Locate the cell with the specified text and output its [X, Y] center coordinate. 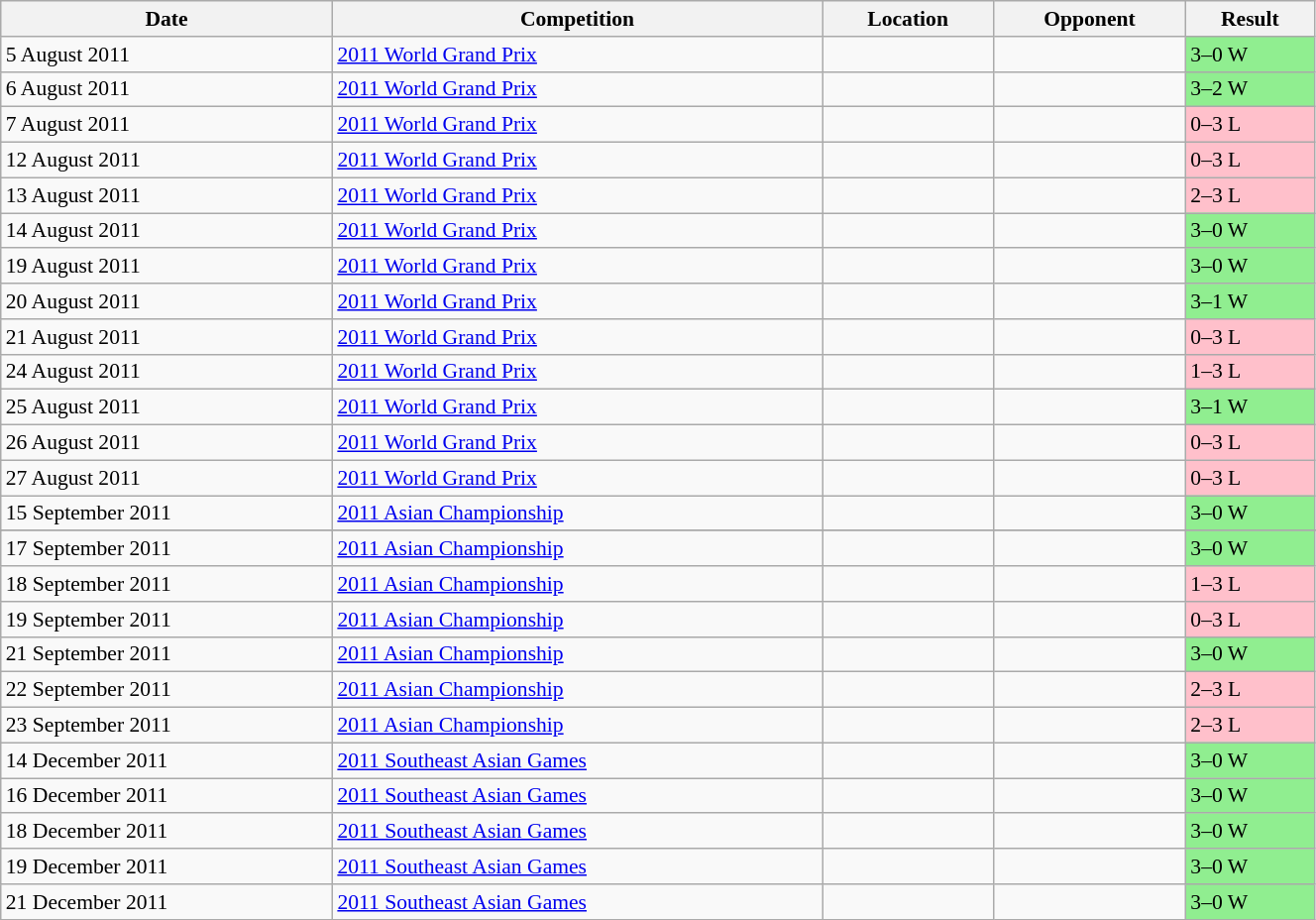
13 August 2011 [166, 195]
5 August 2011 [166, 55]
12 August 2011 [166, 161]
18 December 2011 [166, 832]
15 September 2011 [166, 514]
14 December 2011 [166, 760]
21 December 2011 [166, 902]
17 September 2011 [166, 549]
Result [1250, 19]
21 August 2011 [166, 337]
26 August 2011 [166, 443]
14 August 2011 [166, 231]
21 September 2011 [166, 654]
25 August 2011 [166, 407]
Location [908, 19]
Competition [577, 19]
19 September 2011 [166, 620]
6 August 2011 [166, 89]
23 September 2011 [166, 726]
3–2 W [1250, 89]
19 December 2011 [166, 866]
Opponent [1090, 19]
Date [166, 19]
16 December 2011 [166, 796]
20 August 2011 [166, 301]
7 August 2011 [166, 125]
18 September 2011 [166, 584]
19 August 2011 [166, 267]
22 September 2011 [166, 690]
27 August 2011 [166, 478]
24 August 2011 [166, 372]
